Capture the cell that displays the provided text and extract its [X, Y] central coordinate. 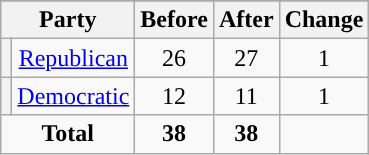
After [246, 20]
Party [68, 20]
Change [324, 20]
Republican [74, 58]
12 [174, 96]
Total [68, 134]
Before [174, 20]
11 [246, 96]
27 [246, 58]
26 [174, 58]
Democratic [74, 96]
